Pinpoint the cell where the given text exists, returning its [x, y] midpoint coordinate. 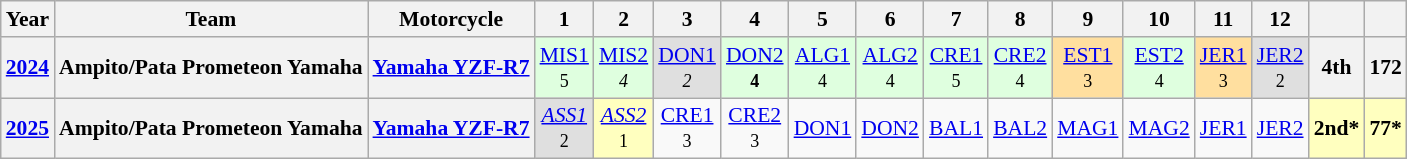
2nd* [1337, 128]
DON2 [890, 128]
6 [890, 19]
12 [1280, 19]
Team [211, 19]
11 [1224, 19]
77* [1386, 128]
2025 [28, 128]
ASS12 [564, 128]
JER2 [1280, 128]
172 [1386, 68]
1 [564, 19]
CRE23 [755, 128]
Year [28, 19]
MAG2 [1158, 128]
MIS15 [564, 68]
2024 [28, 68]
CRE24 [1020, 68]
3 [687, 19]
DON24 [755, 68]
2 [624, 19]
BAL1 [956, 128]
9 [1088, 19]
DON1 [823, 128]
BAL2 [1020, 128]
4 [755, 19]
MIS24 [624, 68]
DON12 [687, 68]
JER22 [1280, 68]
ASS21 [624, 128]
ALG14 [823, 68]
10 [1158, 19]
CRE13 [687, 128]
Motorcycle [452, 19]
EST24 [1158, 68]
MAG1 [1088, 128]
JER13 [1224, 68]
ALG24 [890, 68]
EST13 [1088, 68]
4th [1337, 68]
JER1 [1224, 128]
7 [956, 19]
CRE15 [956, 68]
5 [823, 19]
8 [1020, 19]
